Output the (x, y) coordinate of the center of the cell containing the given text.  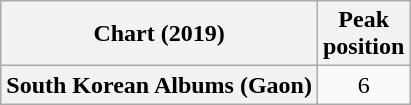
Chart (2019) (160, 34)
6 (363, 85)
Peak position (363, 34)
South Korean Albums (Gaon) (160, 85)
